From the cell containing the given text, extract its center point as (X, Y) coordinate. 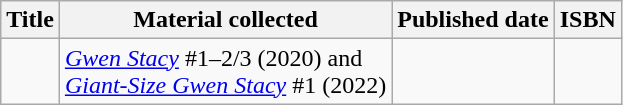
Title (30, 20)
ISBN (588, 20)
Gwen Stacy #1–2/3 (2020) andGiant-Size Gwen Stacy #1 (2022) (225, 72)
Material collected (225, 20)
Published date (473, 20)
